Extract the (X, Y) coordinate from the center of the cell holding the provided text.  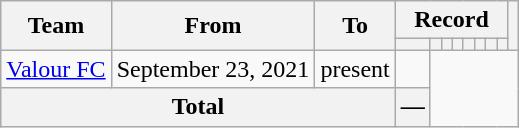
From (213, 26)
Record (451, 20)
Valour FC (56, 69)
To (355, 26)
Total (198, 107)
Team (56, 26)
present (355, 69)
September 23, 2021 (213, 69)
— (412, 107)
